Return the (X, Y) coordinate for the center point of the cell that contains the specified text.  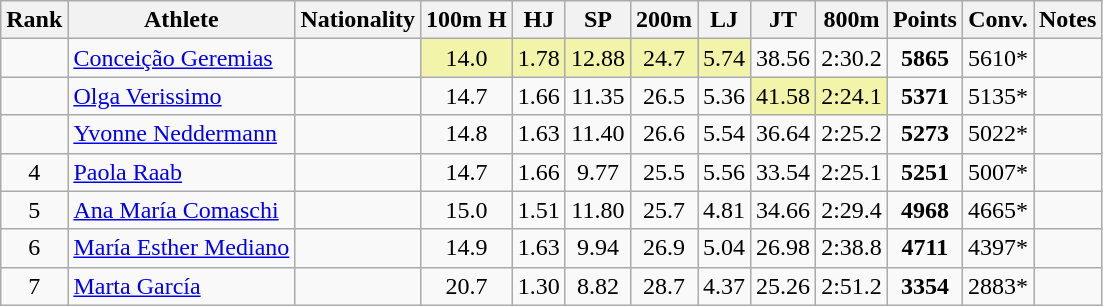
5022* (998, 134)
2:30.2 (852, 58)
12.88 (598, 58)
24.7 (664, 58)
1.51 (538, 210)
41.58 (784, 96)
20.7 (467, 286)
33.54 (784, 172)
5865 (924, 58)
5.04 (724, 248)
4665* (998, 210)
5610* (998, 58)
5273 (924, 134)
9.77 (598, 172)
Paola Raab (182, 172)
5.74 (724, 58)
Rank (34, 20)
5371 (924, 96)
Conceição Geremias (182, 58)
5 (34, 210)
2:38.8 (852, 248)
11.35 (598, 96)
Yvonne Neddermann (182, 134)
15.0 (467, 210)
2:29.4 (852, 210)
Notes (1068, 20)
HJ (538, 20)
LJ (724, 20)
4397* (998, 248)
5007* (998, 172)
1.30 (538, 286)
26.9 (664, 248)
14.8 (467, 134)
800m (852, 20)
8.82 (598, 286)
5.36 (724, 96)
5135* (998, 96)
25.26 (784, 286)
7 (34, 286)
28.7 (664, 286)
26.6 (664, 134)
11.80 (598, 210)
25.7 (664, 210)
38.56 (784, 58)
Athlete (182, 20)
36.64 (784, 134)
200m (664, 20)
6 (34, 248)
JT (784, 20)
Nationality (358, 20)
4.81 (724, 210)
14.0 (467, 58)
Points (924, 20)
Ana María Comaschi (182, 210)
5251 (924, 172)
2:24.1 (852, 96)
Olga Verissimo (182, 96)
4968 (924, 210)
5.54 (724, 134)
4711 (924, 248)
25.5 (664, 172)
9.94 (598, 248)
3354 (924, 286)
34.66 (784, 210)
2:25.1 (852, 172)
María Esther Mediano (182, 248)
26.98 (784, 248)
4.37 (724, 286)
11.40 (598, 134)
1.78 (538, 58)
Marta García (182, 286)
2:25.2 (852, 134)
Conv. (998, 20)
5.56 (724, 172)
4 (34, 172)
2:51.2 (852, 286)
2883* (998, 286)
100m H (467, 20)
14.9 (467, 248)
26.5 (664, 96)
SP (598, 20)
